Extract the [x, y] coordinate from the center of the cell holding the provided text.  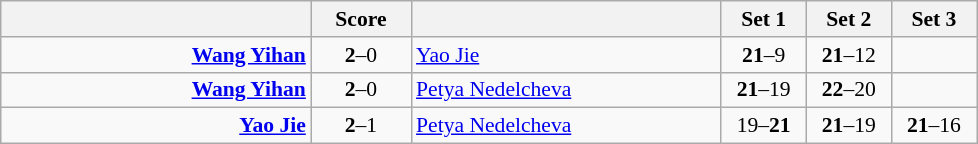
21–9 [764, 55]
Set 3 [934, 19]
Set 1 [764, 19]
21–16 [934, 126]
21–12 [848, 55]
2–1 [361, 126]
Set 2 [848, 19]
22–20 [848, 90]
Score [361, 19]
19–21 [764, 126]
